Extract the [x, y] coordinate from the center of the cell holding the provided text.  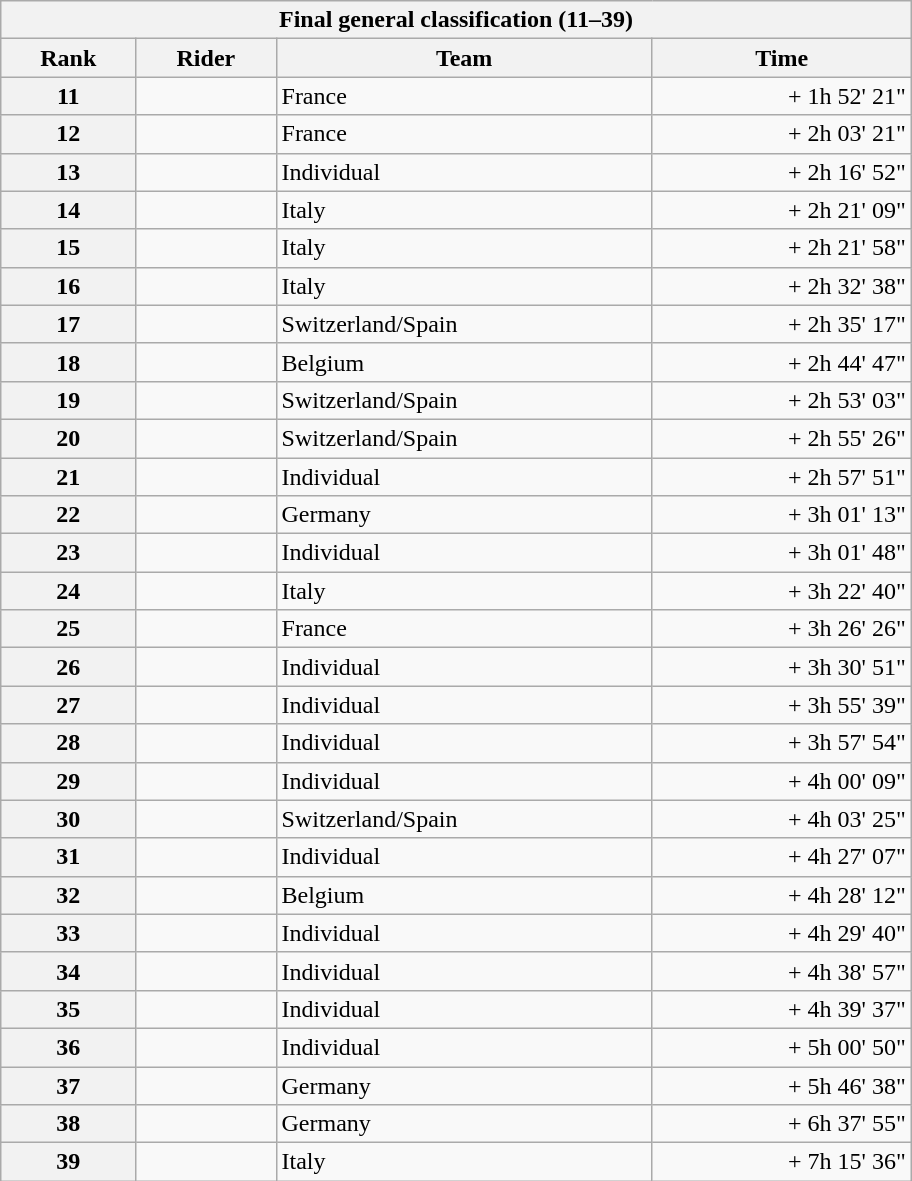
+ 2h 16' 52" [782, 172]
23 [68, 553]
+ 2h 21' 09" [782, 210]
35 [68, 1009]
+ 4h 38' 57" [782, 971]
20 [68, 438]
39 [68, 1162]
15 [68, 248]
34 [68, 971]
18 [68, 362]
+ 2h 44' 47" [782, 362]
+ 2h 57' 51" [782, 477]
16 [68, 286]
Rank [68, 58]
Final general classification (11–39) [456, 20]
+ 3h 01' 48" [782, 553]
+ 4h 39' 37" [782, 1009]
12 [68, 134]
+ 3h 57' 54" [782, 743]
+ 3h 55' 39" [782, 705]
29 [68, 781]
+ 4h 29' 40" [782, 933]
28 [68, 743]
36 [68, 1047]
+ 2h 03' 21" [782, 134]
+ 4h 00' 09" [782, 781]
21 [68, 477]
+ 2h 32' 38" [782, 286]
Time [782, 58]
+ 5h 46' 38" [782, 1085]
+ 2h 55' 26" [782, 438]
14 [68, 210]
+ 3h 01' 13" [782, 515]
17 [68, 324]
Team [464, 58]
26 [68, 667]
+ 2h 53' 03" [782, 400]
13 [68, 172]
32 [68, 895]
+ 4h 27' 07" [782, 857]
+ 6h 37' 55" [782, 1124]
19 [68, 400]
+ 7h 15' 36" [782, 1162]
30 [68, 819]
11 [68, 96]
Rider [206, 58]
25 [68, 629]
+ 3h 30' 51" [782, 667]
+ 3h 26' 26" [782, 629]
37 [68, 1085]
24 [68, 591]
31 [68, 857]
+ 2h 21' 58" [782, 248]
33 [68, 933]
27 [68, 705]
38 [68, 1124]
+ 5h 00' 50" [782, 1047]
+ 2h 35' 17" [782, 324]
+ 3h 22' 40" [782, 591]
+ 4h 28' 12" [782, 895]
22 [68, 515]
+ 4h 03' 25" [782, 819]
+ 1h 52' 21" [782, 96]
